Locate the cell with the specified text and output its (x, y) center coordinate. 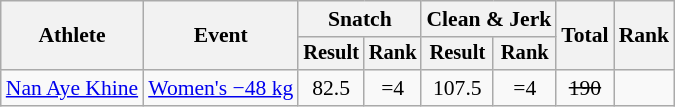
Event (220, 36)
190 (584, 88)
82.5 (331, 88)
107.5 (457, 88)
Snatch (360, 19)
Women's −48 kg (220, 88)
Athlete (72, 36)
Clean & Jerk (488, 19)
Total (584, 36)
Nan Aye Khine (72, 88)
